For the text-containing cell, return its midpoint in [x, y] coordinate format. 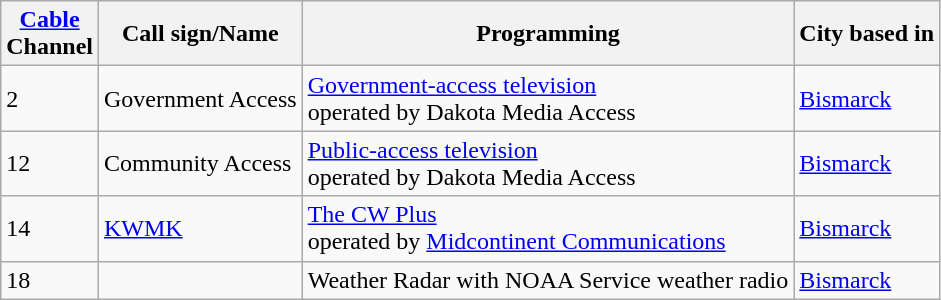
KWMK [201, 228]
Community Access [201, 164]
Government Access [201, 98]
CableChannel [50, 34]
12 [50, 164]
Weather Radar with NOAA Service weather radio [548, 280]
Call sign/Name [201, 34]
2 [50, 98]
Government-access televisionoperated by Dakota Media Access [548, 98]
The CW Plusoperated by Midcontinent Communications [548, 228]
14 [50, 228]
Programming [548, 34]
City based in [867, 34]
Public-access televisionoperated by Dakota Media Access [548, 164]
18 [50, 280]
